Return the [X, Y] coordinate for the center point of the cell that contains the specified text.  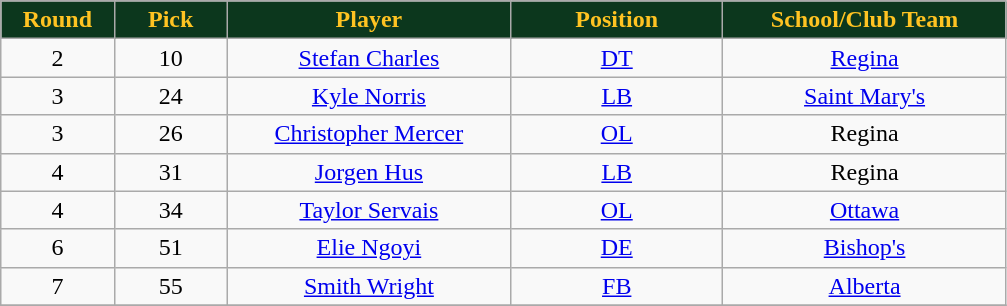
6 [58, 248]
Stefan Charles [368, 58]
DE [617, 248]
Christopher Mercer [368, 134]
Position [617, 20]
7 [58, 286]
Jorgen Hus [368, 172]
Alberta [864, 286]
10 [170, 58]
Pick [170, 20]
2 [58, 58]
31 [170, 172]
Kyle Norris [368, 96]
Elie Ngoyi [368, 248]
34 [170, 210]
Saint Mary's [864, 96]
Ottawa [864, 210]
DT [617, 58]
24 [170, 96]
Round [58, 20]
Player [368, 20]
26 [170, 134]
School/Club Team [864, 20]
55 [170, 286]
Smith Wright [368, 286]
Taylor Servais [368, 210]
Bishop's [864, 248]
51 [170, 248]
FB [617, 286]
